Pinpoint the cell where the given text exists, returning its (X, Y) midpoint coordinate. 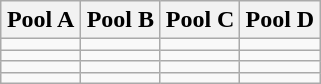
Pool D (280, 20)
Pool B (120, 20)
Pool C (200, 20)
Pool A (41, 20)
